Identify which cell holds the provided text, then report its (x, y) central coordinate. 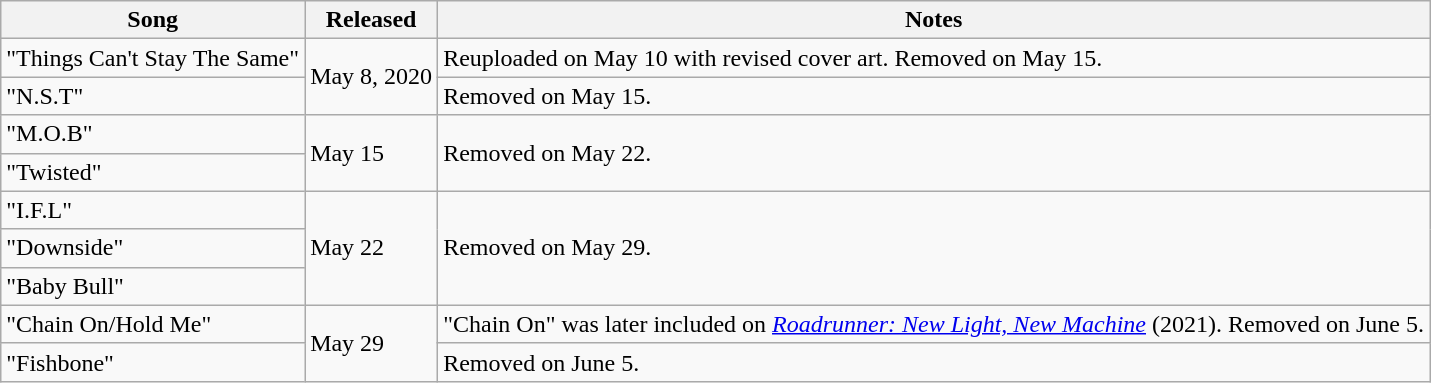
"Chain On/Hold Me" (153, 324)
"Baby Bull" (153, 286)
Removed on May 29. (934, 248)
"Things Can't Stay The Same" (153, 58)
"Fishbone" (153, 362)
Song (153, 20)
Released (372, 20)
Removed on June 5. (934, 362)
Removed on May 15. (934, 96)
"Twisted" (153, 172)
"N.S.T" (153, 96)
Reuploaded on May 10 with revised cover art. Removed on May 15. (934, 58)
"Chain On" was later included on Roadrunner: New Light, New Machine (2021). Removed on June 5. (934, 324)
May 8, 2020 (372, 77)
Removed on May 22. (934, 153)
May 15 (372, 153)
May 22 (372, 248)
Notes (934, 20)
May 29 (372, 343)
"Downside" (153, 248)
"I.F.L" (153, 210)
"M.O.B" (153, 134)
